Pinpoint the cell where the given text exists, returning its [X, Y] midpoint coordinate. 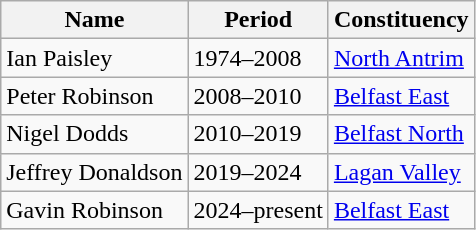
Constituency [401, 20]
1974–2008 [258, 58]
2024–present [258, 210]
2019–2024 [258, 172]
2010–2019 [258, 134]
North Antrim [401, 58]
Period [258, 20]
Belfast North [401, 134]
Lagan Valley [401, 172]
Nigel Dodds [94, 134]
Peter Robinson [94, 96]
Name [94, 20]
Jeffrey Donaldson [94, 172]
Gavin Robinson [94, 210]
Ian Paisley [94, 58]
2008–2010 [258, 96]
